Return (X, Y) of the center of cell containing provided text 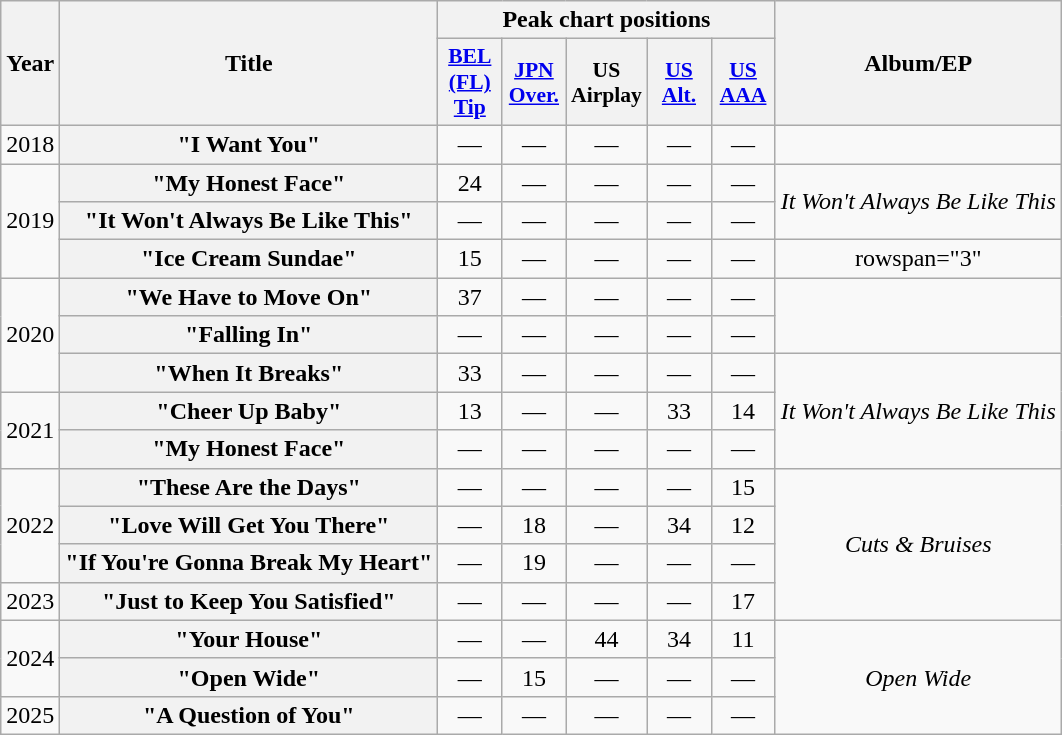
2024 (30, 658)
37 (470, 297)
Title (249, 64)
"Your House" (249, 639)
BEL(FL)Tip (470, 82)
44 (606, 639)
13 (470, 411)
"A Question of You" (249, 715)
"Love Will Get You There" (249, 525)
24 (470, 183)
Year (30, 64)
11 (743, 639)
Cuts & Bruises (918, 544)
"It Won't Always Be Like This" (249, 221)
"Falling In" (249, 335)
2018 (30, 144)
"Ice Cream Sundae" (249, 259)
"Open Wide" (249, 677)
2023 (30, 601)
2025 (30, 715)
12 (743, 525)
JPNOver. (534, 82)
Peak chart positions (606, 20)
2022 (30, 525)
2021 (30, 430)
Open Wide (918, 677)
US Airplay (606, 82)
2020 (30, 335)
17 (743, 601)
"We Have to Move On" (249, 297)
USAlt. (679, 82)
"These Are the Days" (249, 487)
"If You're Gonna Break My Heart" (249, 563)
18 (534, 525)
Album/EP (918, 64)
14 (743, 411)
2019 (30, 221)
"Cheer Up Baby" (249, 411)
"I Want You" (249, 144)
USAAA (743, 82)
rowspan="3" (918, 259)
"When It Breaks" (249, 373)
19 (534, 563)
"Just to Keep You Satisfied" (249, 601)
